From the cell containing the given text, extract its center point as (X, Y) coordinate. 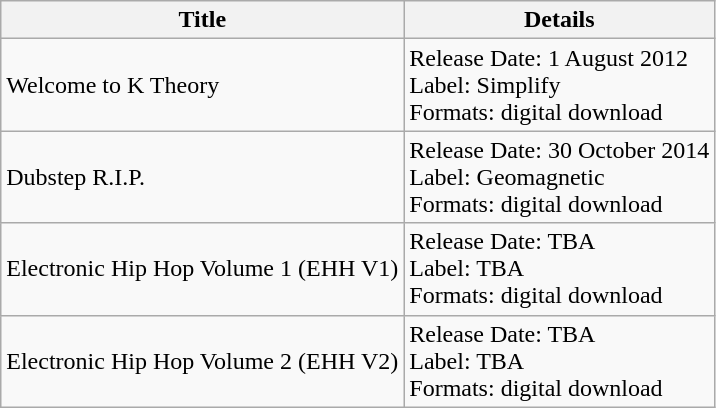
Dubstep R.I.P. (202, 177)
Electronic Hip Hop Volume 2 (EHH V2) (202, 361)
Release Date: 30 October 2014Label: GeomagneticFormats: digital download (560, 177)
Electronic Hip Hop Volume 1 (EHH V1) (202, 269)
Title (202, 20)
Welcome to K Theory (202, 85)
Release Date: 1 August 2012Label: SimplifyFormats: digital download (560, 85)
Details (560, 20)
